Scan for the cell matching the given text and deliver its [x, y] coordinate at center. 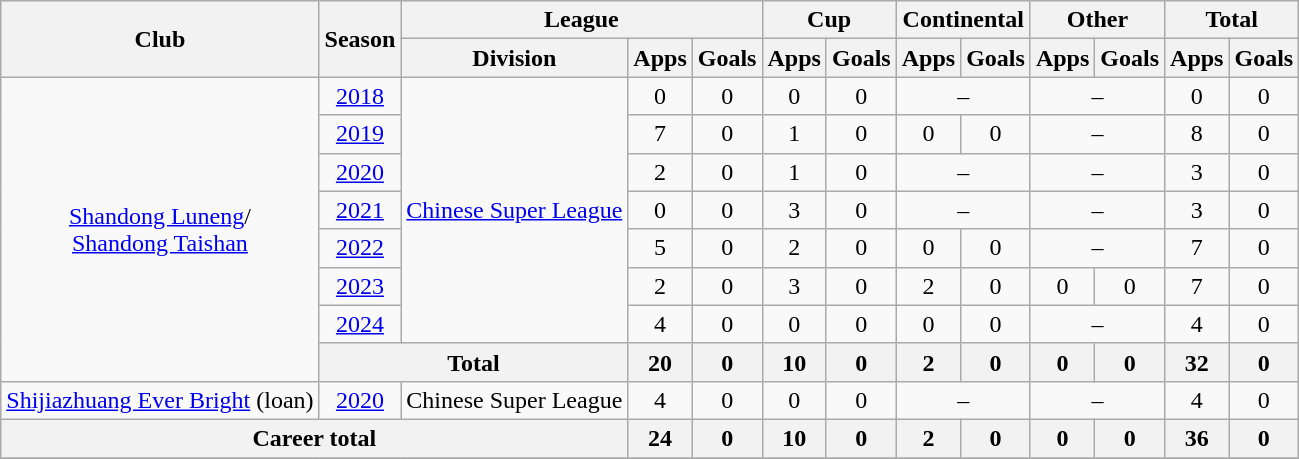
2021 [360, 210]
20 [660, 362]
Continental [963, 20]
8 [1197, 134]
2024 [360, 324]
Shijiazhuang Ever Bright (loan) [160, 400]
2018 [360, 96]
24 [660, 438]
Other [1097, 20]
Career total [314, 438]
League [582, 20]
Club [160, 39]
32 [1197, 362]
2023 [360, 286]
5 [660, 248]
Division [514, 58]
2019 [360, 134]
2022 [360, 248]
Shandong Luneng/Shandong Taishan [160, 229]
Season [360, 39]
Cup [829, 20]
36 [1197, 438]
